Pinpoint the cell where the given text exists, returning its (x, y) midpoint coordinate. 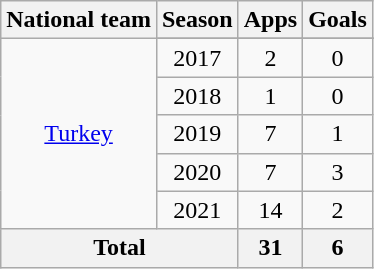
Season (197, 20)
Goals (338, 20)
2017 (197, 58)
2018 (197, 96)
Turkey (79, 134)
2020 (197, 172)
31 (270, 248)
Total (120, 248)
2019 (197, 134)
14 (270, 210)
National team (79, 20)
2021 (197, 210)
6 (338, 248)
Apps (270, 20)
3 (338, 172)
